Identify which cell holds the provided text, then report its (X, Y) central coordinate. 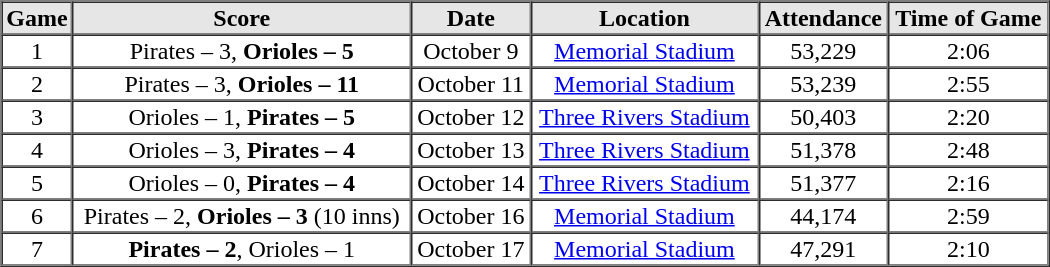
Orioles – 3, Pirates – 4 (242, 150)
October 9 (470, 50)
3 (38, 116)
51,378 (823, 150)
Orioles – 1, Pirates – 5 (242, 116)
1 (38, 50)
Pirates – 3, Orioles – 5 (242, 50)
2:55 (968, 84)
6 (38, 216)
October 13 (470, 150)
47,291 (823, 248)
Time of Game (968, 18)
50,403 (823, 116)
2:10 (968, 248)
Date (470, 18)
2:16 (968, 182)
October 11 (470, 84)
2:59 (968, 216)
Game (38, 18)
5 (38, 182)
4 (38, 150)
Location (644, 18)
Pirates – 2, Orioles – 1 (242, 248)
October 12 (470, 116)
Score (242, 18)
2:20 (968, 116)
October 16 (470, 216)
51,377 (823, 182)
October 14 (470, 182)
44,174 (823, 216)
2:48 (968, 150)
53,229 (823, 50)
2:06 (968, 50)
Attendance (823, 18)
2 (38, 84)
Orioles – 0, Pirates – 4 (242, 182)
53,239 (823, 84)
Pirates – 2, Orioles – 3 (10 inns) (242, 216)
October 17 (470, 248)
Pirates – 3, Orioles – 11 (242, 84)
7 (38, 248)
